Search for the cell housing the specified text and yield its [X, Y] center coordinate. 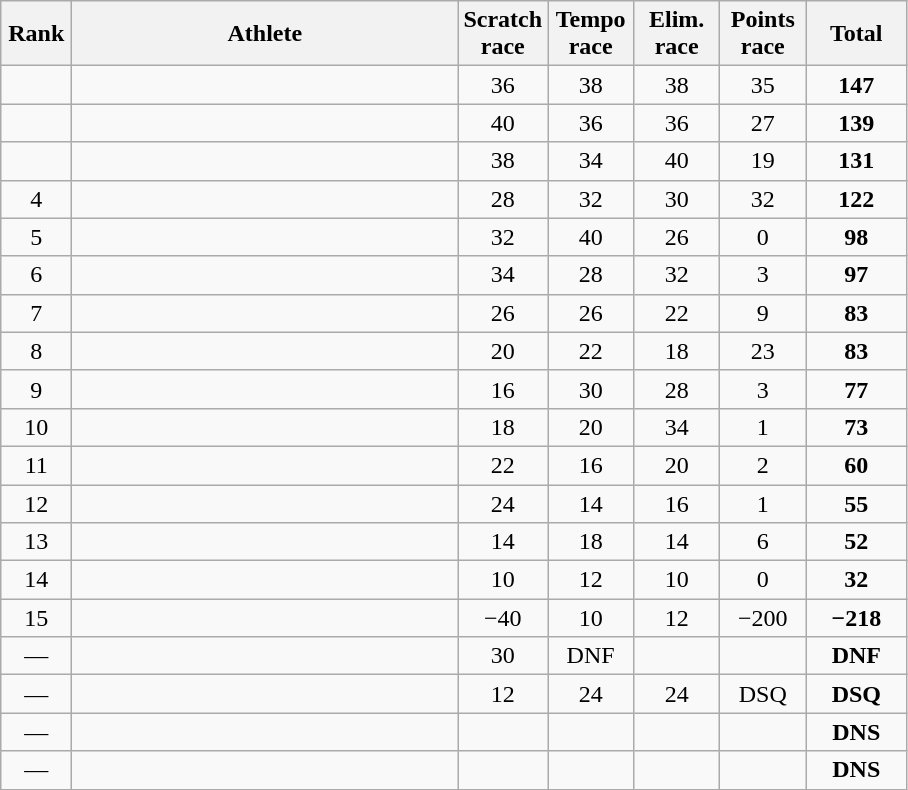
55 [856, 503]
97 [856, 275]
19 [763, 161]
Elim.race [677, 34]
2 [763, 465]
23 [763, 351]
131 [856, 161]
77 [856, 389]
139 [856, 123]
8 [36, 351]
5 [36, 237]
Pointsrace [763, 34]
−218 [856, 618]
15 [36, 618]
13 [36, 542]
Scratchrace [503, 34]
Athlete [265, 34]
7 [36, 313]
73 [856, 427]
4 [36, 199]
52 [856, 542]
11 [36, 465]
122 [856, 199]
Total [856, 34]
Rank [36, 34]
98 [856, 237]
−200 [763, 618]
Temporace [591, 34]
−40 [503, 618]
60 [856, 465]
27 [763, 123]
35 [763, 85]
147 [856, 85]
